Extract the (x, y) coordinate from the center of the cell holding the provided text.  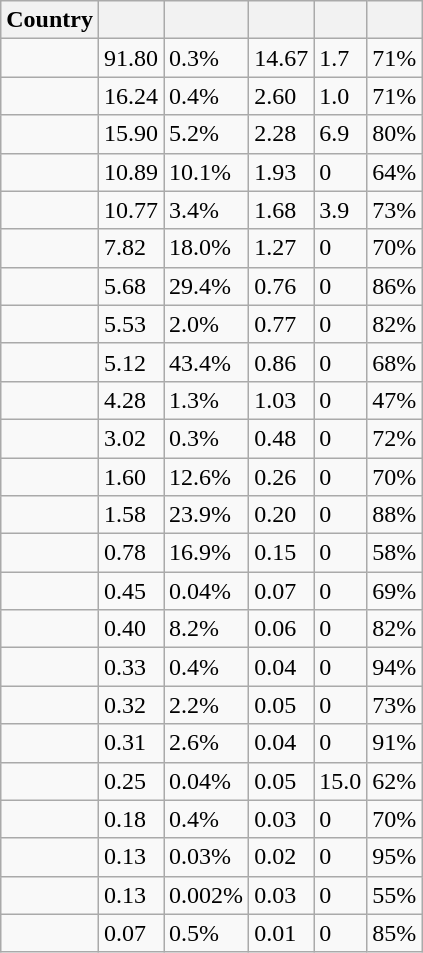
0.15 (282, 553)
3.9 (340, 210)
10.89 (130, 172)
0.5% (206, 933)
1.68 (282, 210)
23.9% (206, 515)
4.28 (130, 400)
86% (394, 286)
7.82 (130, 248)
5.53 (130, 324)
0.31 (130, 743)
6.9 (340, 134)
3.4% (206, 210)
85% (394, 933)
0.32 (130, 705)
0.26 (282, 477)
0.002% (206, 895)
2.2% (206, 705)
55% (394, 895)
91% (394, 743)
0.78 (130, 553)
1.27 (282, 248)
2.60 (282, 96)
69% (394, 591)
91.80 (130, 58)
1.03 (282, 400)
15.0 (340, 781)
10.77 (130, 210)
1.58 (130, 515)
0.01 (282, 933)
5.68 (130, 286)
18.0% (206, 248)
94% (394, 667)
10.1% (206, 172)
1.93 (282, 172)
3.02 (130, 438)
16.9% (206, 553)
88% (394, 515)
12.6% (206, 477)
1.7 (340, 58)
62% (394, 781)
1.3% (206, 400)
47% (394, 400)
0.06 (282, 629)
0.40 (130, 629)
5.12 (130, 362)
2.28 (282, 134)
29.4% (206, 286)
5.2% (206, 134)
0.45 (130, 591)
16.24 (130, 96)
68% (394, 362)
1.0 (340, 96)
8.2% (206, 629)
0.20 (282, 515)
14.67 (282, 58)
2.0% (206, 324)
0.18 (130, 819)
0.77 (282, 324)
43.4% (206, 362)
1.60 (130, 477)
0.48 (282, 438)
0.86 (282, 362)
0.03% (206, 857)
2.6% (206, 743)
95% (394, 857)
0.33 (130, 667)
0.02 (282, 857)
Country (50, 20)
80% (394, 134)
0.76 (282, 286)
64% (394, 172)
0.25 (130, 781)
72% (394, 438)
15.90 (130, 134)
58% (394, 553)
